Locate the cell with the specified text and output its [x, y] center coordinate. 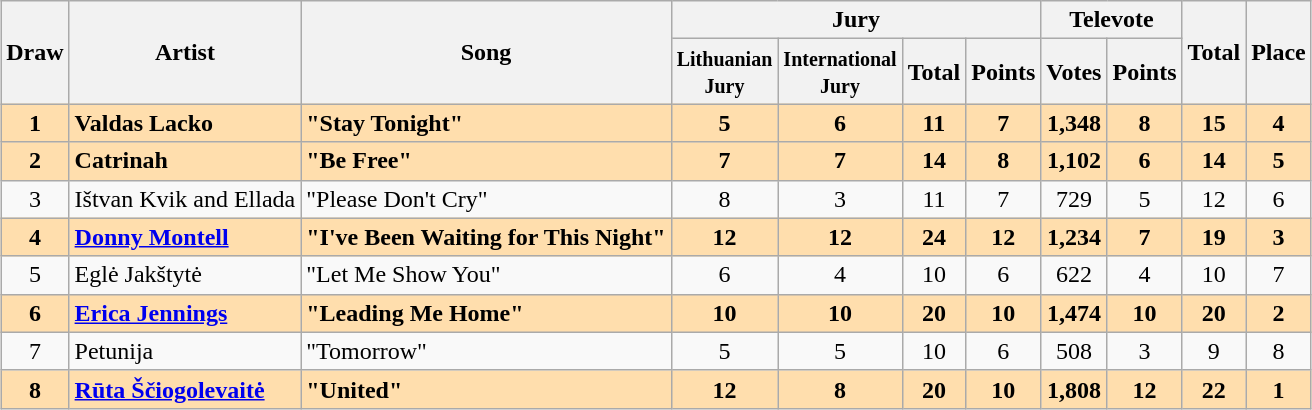
Televote [1112, 20]
Votes [1074, 72]
"Leading Me Home" [486, 313]
"I've Been Waiting for This Night" [486, 237]
15 [1214, 123]
1,102 [1074, 161]
Song [486, 52]
Donny Montell [185, 237]
622 [1074, 275]
Petunija [185, 351]
22 [1214, 389]
1,474 [1074, 313]
Valdas Lacko [185, 123]
9 [1214, 351]
Eglė Jakštytė [185, 275]
"United" [486, 389]
LithuanianJury [724, 72]
Erica Jennings [185, 313]
Jury [856, 20]
19 [1214, 237]
"Tomorrow" [486, 351]
Rūta Ščiogolevaitė [185, 389]
InternationalJury [840, 72]
1,808 [1074, 389]
"Let Me Show You" [486, 275]
24 [934, 237]
Artist [185, 52]
"Stay Tonight" [486, 123]
729 [1074, 199]
Ištvan Kvik and Ellada [185, 199]
Draw [35, 52]
"Please Don't Cry" [486, 199]
1,348 [1074, 123]
Catrinah [185, 161]
508 [1074, 351]
"Be Free" [486, 161]
1,234 [1074, 237]
Place [1279, 52]
